From the cell containing the given text, extract its center point as (x, y) coordinate. 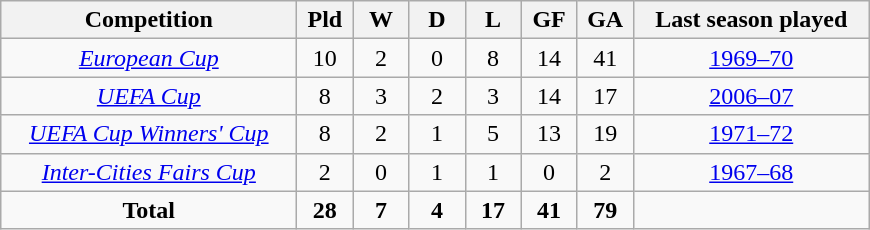
28 (325, 210)
W (381, 20)
D (437, 20)
Inter-Cities Fairs Cup (149, 172)
European Cup (149, 58)
Last season played (751, 20)
Competition (149, 20)
7 (381, 210)
19 (605, 134)
Pld (325, 20)
79 (605, 210)
4 (437, 210)
1967–68 (751, 172)
2006–07 (751, 96)
UEFA Cup (149, 96)
GF (549, 20)
Total (149, 210)
L (493, 20)
1971–72 (751, 134)
13 (549, 134)
1969–70 (751, 58)
UEFA Cup Winners' Cup (149, 134)
GA (605, 20)
10 (325, 58)
5 (493, 134)
